Scan for the cell matching the given text and deliver its [X, Y] coordinate at center. 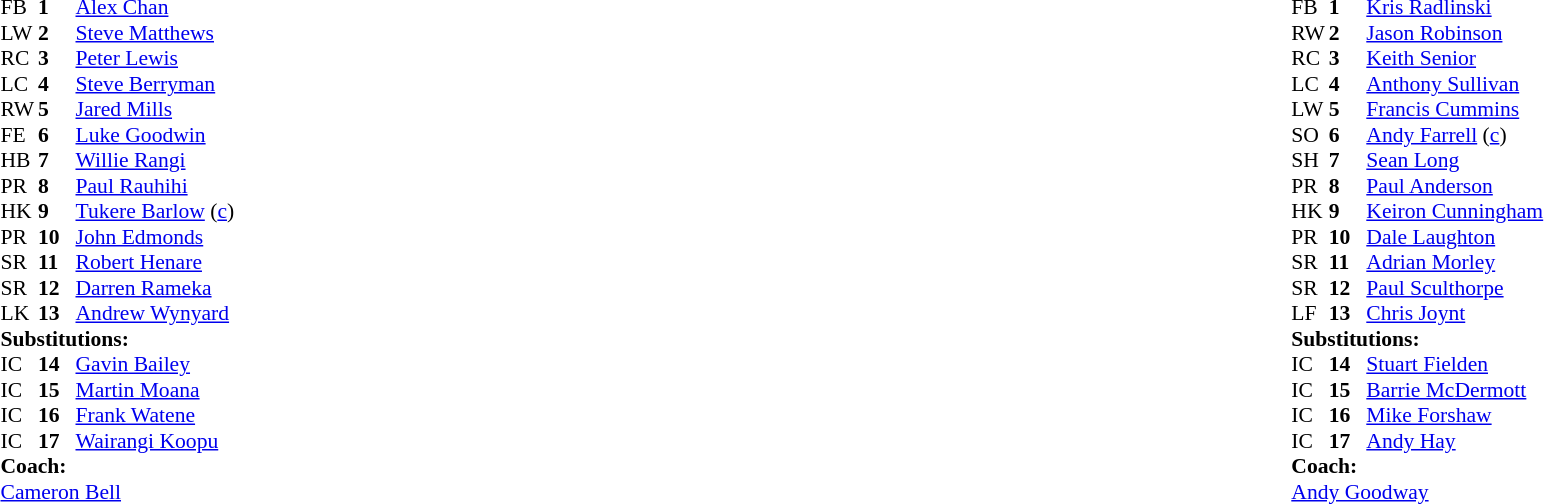
Mike Forshaw [1454, 415]
Martin Moana [156, 390]
Dale Laughton [1454, 237]
HB [19, 161]
Robert Henare [156, 263]
Steve Berryman [156, 84]
Gavin Bailey [156, 365]
Chris Joynt [1454, 313]
Keiron Cunningham [1454, 211]
LF [1310, 313]
Paul Anderson [1454, 186]
Paul Rauhihi [156, 186]
Jason Robinson [1454, 33]
Steve Matthews [156, 33]
Barrie McDermott [1454, 390]
Francis Cummins [1454, 109]
Frank Watene [156, 415]
Andy Farrell (c) [1454, 135]
Wairangi Koopu [156, 441]
SH [1310, 161]
LK [19, 313]
Sean Long [1454, 161]
Andy Hay [1454, 441]
FE [19, 135]
Jared Mills [156, 109]
SO [1310, 135]
Luke Goodwin [156, 135]
Peter Lewis [156, 59]
Darren Rameka [156, 288]
John Edmonds [156, 237]
Adrian Morley [1454, 263]
Anthony Sullivan [1454, 84]
Paul Sculthorpe [1454, 288]
Tukere Barlow (c) [156, 211]
Willie Rangi [156, 161]
Stuart Fielden [1454, 365]
Andrew Wynyard [156, 313]
Keith Senior [1454, 59]
